Return (X, Y) of the center of cell containing provided text 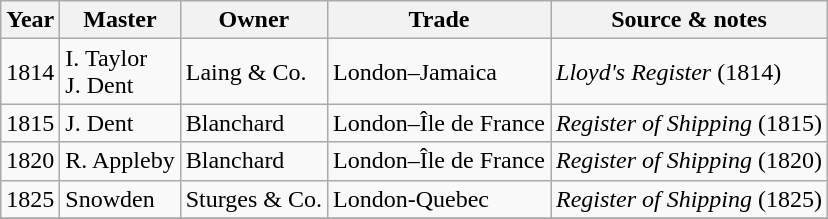
Laing & Co. (254, 72)
R. Appleby (120, 161)
1825 (30, 199)
Register of Shipping (1820) (688, 161)
Lloyd's Register (1814) (688, 72)
Owner (254, 20)
1815 (30, 123)
J. Dent (120, 123)
Year (30, 20)
1820 (30, 161)
London–Jamaica (440, 72)
Source & notes (688, 20)
Snowden (120, 199)
Trade (440, 20)
1814 (30, 72)
Master (120, 20)
London-Quebec (440, 199)
Sturges & Co. (254, 199)
Register of Shipping (1825) (688, 199)
Register of Shipping (1815) (688, 123)
I. TaylorJ. Dent (120, 72)
